Scan for the cell matching the given text and deliver its (x, y) coordinate at center. 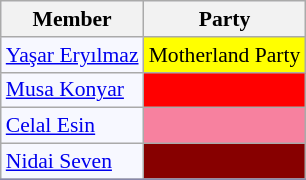
Member (72, 19)
Musa Konyar (72, 90)
Celal Esin (72, 126)
Nidai Seven (72, 162)
Party (225, 19)
Yaşar Eryılmaz (72, 55)
Motherland Party (225, 55)
